Locate the cell with the specified text and output its [x, y] center coordinate. 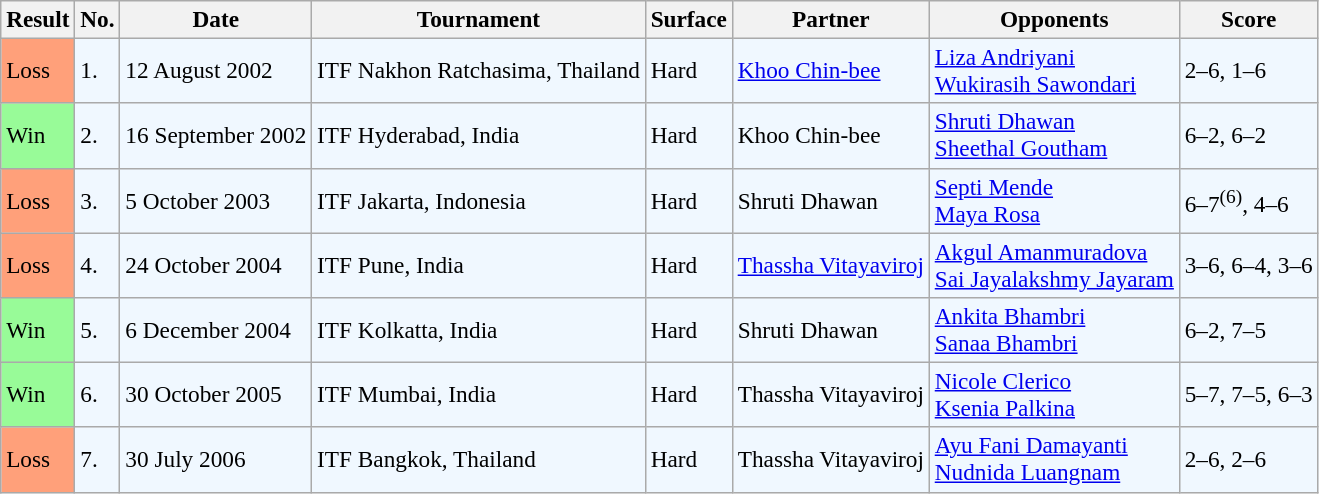
5 October 2003 [216, 200]
3–6, 6–4, 3–6 [1248, 264]
6–2, 6–2 [1248, 136]
ITF Nakhon Ratchasima, Thailand [479, 70]
3. [98, 200]
ITF Bangkok, Thailand [479, 460]
6–2, 7–5 [1248, 330]
1. [98, 70]
16 September 2002 [216, 136]
Surface [688, 19]
ITF Hyderabad, India [479, 136]
Partner [830, 19]
Ayu Fani Damayanti Nudnida Luangnam [1054, 460]
ITF Kolkatta, India [479, 330]
Score [1248, 19]
Tournament [479, 19]
Date [216, 19]
ITF Mumbai, India [479, 394]
No. [98, 19]
Shruti Dhawan Sheethal Goutham [1054, 136]
2–6, 2–6 [1248, 460]
5. [98, 330]
Opponents [1054, 19]
Nicole Clerico Ksenia Palkina [1054, 394]
6–7(6), 4–6 [1248, 200]
12 August 2002 [216, 70]
30 October 2005 [216, 394]
7. [98, 460]
Ankita Bhambri Sanaa Bhambri [1054, 330]
30 July 2006 [216, 460]
ITF Pune, India [479, 264]
4. [98, 264]
6 December 2004 [216, 330]
ITF Jakarta, Indonesia [479, 200]
5–7, 7–5, 6–3 [1248, 394]
24 October 2004 [216, 264]
2. [98, 136]
2–6, 1–6 [1248, 70]
Liza Andriyani Wukirasih Sawondari [1054, 70]
Result [38, 19]
Septi Mende Maya Rosa [1054, 200]
6. [98, 394]
Akgul Amanmuradova Sai Jayalakshmy Jayaram [1054, 264]
